Return [X, Y] of the center of cell containing provided text 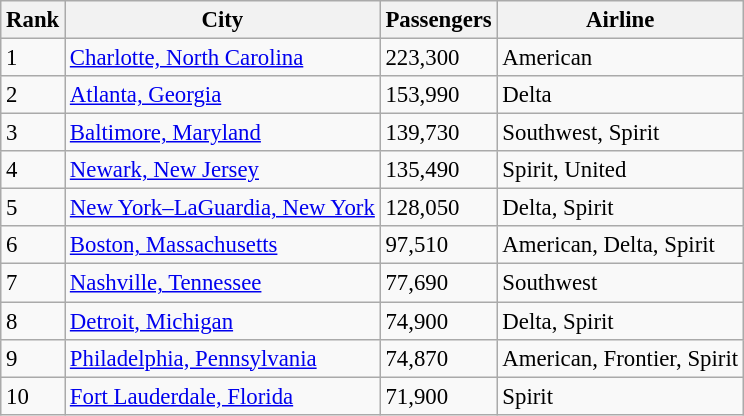
Newark, New Jersey [223, 170]
Southwest, Spirit [620, 133]
74,870 [438, 358]
Fort Lauderdale, Florida [223, 396]
77,690 [438, 283]
4 [33, 170]
97,510 [438, 245]
9 [33, 358]
Spirit [620, 396]
223,300 [438, 58]
Baltimore, Maryland [223, 133]
Spirit, United [620, 170]
Philadelphia, Pennsylvania [223, 358]
7 [33, 283]
Airline [620, 20]
139,730 [438, 133]
Rank [33, 20]
Boston, Massachusetts [223, 245]
135,490 [438, 170]
American, Delta, Spirit [620, 245]
Passengers [438, 20]
71,900 [438, 396]
6 [33, 245]
2 [33, 95]
Detroit, Michigan [223, 321]
5 [33, 208]
10 [33, 396]
128,050 [438, 208]
153,990 [438, 95]
Charlotte, North Carolina [223, 58]
Southwest [620, 283]
Delta [620, 95]
New York–LaGuardia, New York [223, 208]
3 [33, 133]
1 [33, 58]
Atlanta, Georgia [223, 95]
American [620, 58]
Nashville, Tennessee [223, 283]
City [223, 20]
8 [33, 321]
74,900 [438, 321]
American, Frontier, Spirit [620, 358]
